Detect which cell encompasses the target text, then output its [x, y] center coordinate. 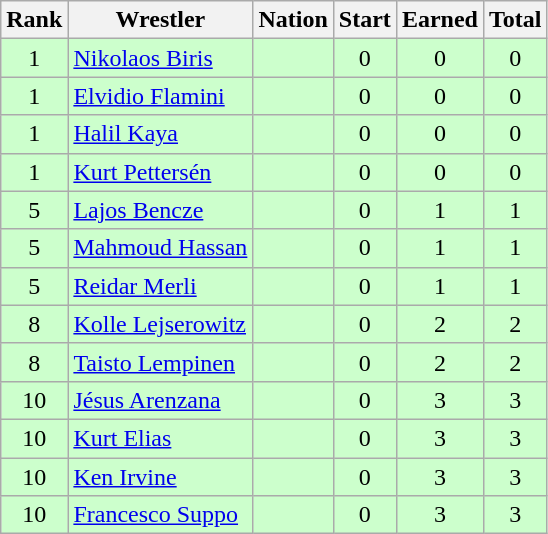
Elvidio Flamini [160, 96]
Kolle Lejserowitz [160, 324]
Reidar Merli [160, 286]
Kurt Pettersén [160, 172]
Nikolaos Biris [160, 58]
Ken Irvine [160, 477]
Earned [440, 20]
Jésus Arenzana [160, 400]
Rank [34, 20]
Nation [293, 20]
Halil Kaya [160, 134]
Francesco Suppo [160, 515]
Lajos Bencze [160, 210]
Taisto Lempinen [160, 362]
Total [515, 20]
Wrestler [160, 20]
Kurt Elias [160, 438]
Start [364, 20]
Mahmoud Hassan [160, 248]
